For the text-containing cell, return its midpoint in (x, y) coordinate format. 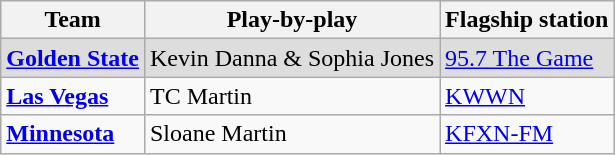
KFXN-FM (527, 134)
95.7 The Game (527, 58)
Golden State (73, 58)
Play-by-play (292, 20)
TC Martin (292, 96)
Team (73, 20)
Sloane Martin (292, 134)
Las Vegas (73, 96)
KWWN (527, 96)
Kevin Danna & Sophia Jones (292, 58)
Minnesota (73, 134)
Flagship station (527, 20)
